For the text-containing cell, return its midpoint in (X, Y) coordinate format. 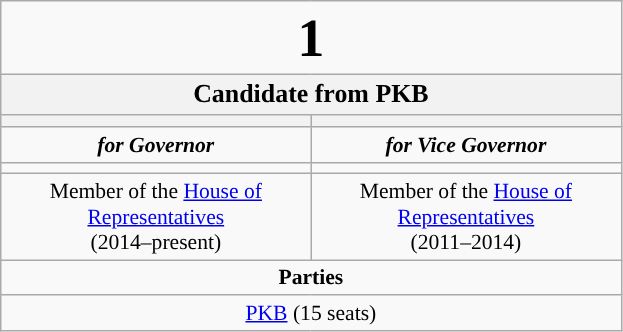
1 (311, 38)
PKB (15 seats) (311, 314)
Candidate from PKB (311, 94)
Parties (311, 278)
for Vice Governor (466, 146)
Member of the House of Representatives(2011–2014) (466, 216)
Member of the House of Representatives(2014–present) (156, 216)
for Governor (156, 146)
